Capture the cell that displays the provided text and extract its (X, Y) central coordinate. 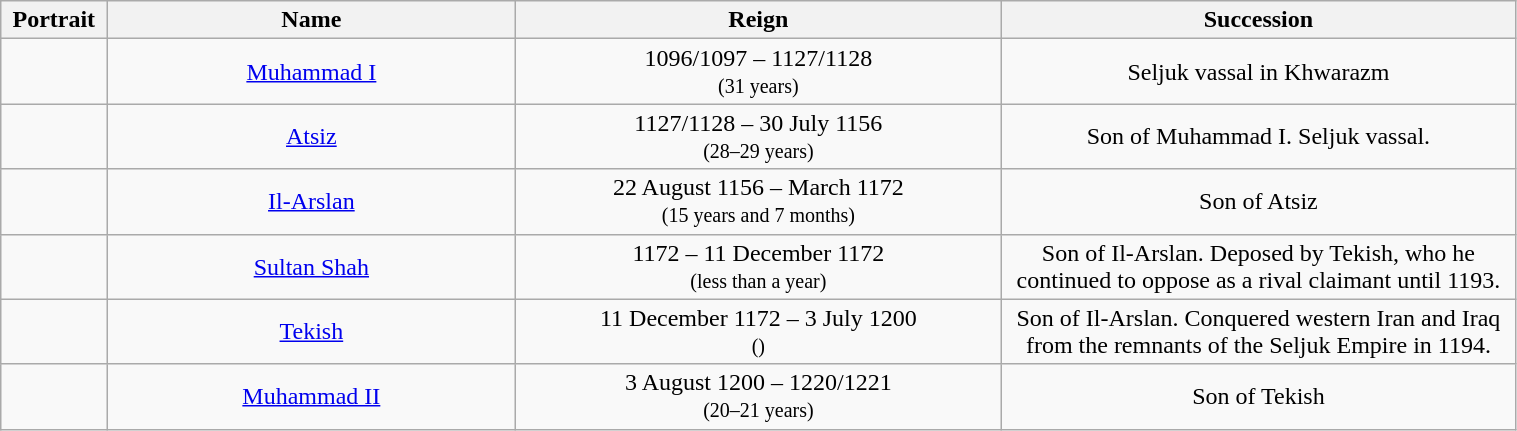
Son of Il-Arslan. Deposed by Tekish, who he continued to oppose as a rival claimant until 1193. (1258, 266)
22 August 1156 – March 1172(15 years and 7 months) (758, 202)
1172 – 11 December 1172(less than a year) (758, 266)
Il-Arslan (312, 202)
Sultan Shah (312, 266)
Portrait (54, 20)
Seljuk vassal in Khwarazm (1258, 72)
Son of Tekish (1258, 396)
3 August 1200 – 1220/1221(20–21 years) (758, 396)
Reign (758, 20)
Son of Atsiz (1258, 202)
Atsiz (312, 136)
Muhammad I (312, 72)
Tekish (312, 332)
Succession (1258, 20)
Son of Il-Arslan. Conquered western Iran and Iraq from the remnants of the Seljuk Empire in 1194. (1258, 332)
1127/1128 – 30 July 1156(28–29 years) (758, 136)
11 December 1172 – 3 July 1200() (758, 332)
Son of Muhammad I. Seljuk vassal. (1258, 136)
Name (312, 20)
Muhammad II (312, 396)
1096/1097 – 1127/1128(31 years) (758, 72)
